From the cell containing the given text, extract its center point as [X, Y] coordinate. 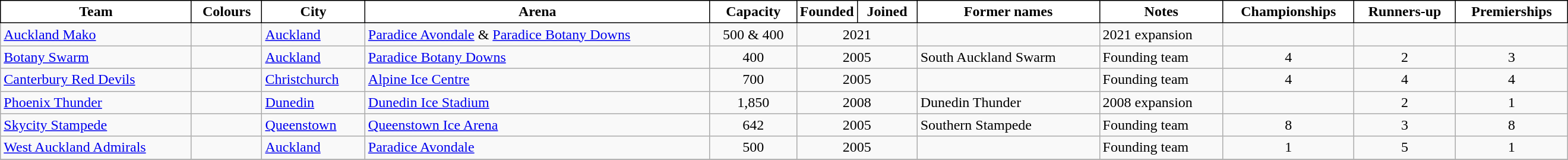
Southern Stampede [1009, 125]
Botany Swarm [96, 57]
Joined [887, 12]
700 [753, 80]
642 [753, 125]
Runners-up [1405, 12]
Skycity Stampede [96, 125]
City [314, 12]
Arena [537, 12]
2021 expansion [1161, 34]
2021 [856, 34]
5 [1405, 148]
Premierships [1512, 12]
2008 expansion [1161, 102]
Former names [1009, 12]
Dunedin Thunder [1009, 102]
Dunedin Ice Stadium [537, 102]
2008 [856, 102]
Paradice Avondale & Paradice Botany Downs [537, 34]
Paradice Avondale [537, 148]
Queenstown [314, 125]
400 [753, 57]
Championships [1288, 12]
Queenstown Ice Arena [537, 125]
Team [96, 12]
Alpine Ice Centre [537, 80]
Colours [227, 12]
Phoenix Thunder [96, 102]
Canterbury Red Devils [96, 80]
Notes [1161, 12]
Paradice Botany Downs [537, 57]
500 [753, 148]
1,850 [753, 102]
Capacity [753, 12]
500 & 400 [753, 34]
Dunedin [314, 102]
Christchurch [314, 80]
West Auckland Admirals [96, 148]
Auckland Mako [96, 34]
Founded [827, 12]
South Auckland Swarm [1009, 57]
